Find where the given text appears and provide that cell's center as (X, Y) coordinate. 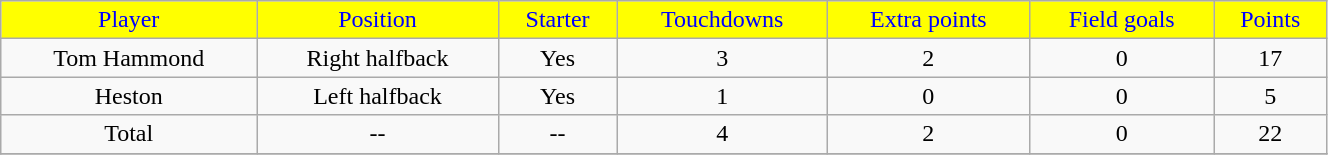
Right halfback (378, 58)
Points (1270, 20)
3 (722, 58)
22 (1270, 134)
Left halfback (378, 96)
17 (1270, 58)
Position (378, 20)
5 (1270, 96)
4 (722, 134)
1 (722, 96)
Heston (129, 96)
Starter (558, 20)
Player (129, 20)
Touchdowns (722, 20)
Total (129, 134)
Extra points (929, 20)
Tom Hammond (129, 58)
Field goals (1122, 20)
